Pinpoint the cell where the given text exists, returning its [X, Y] midpoint coordinate. 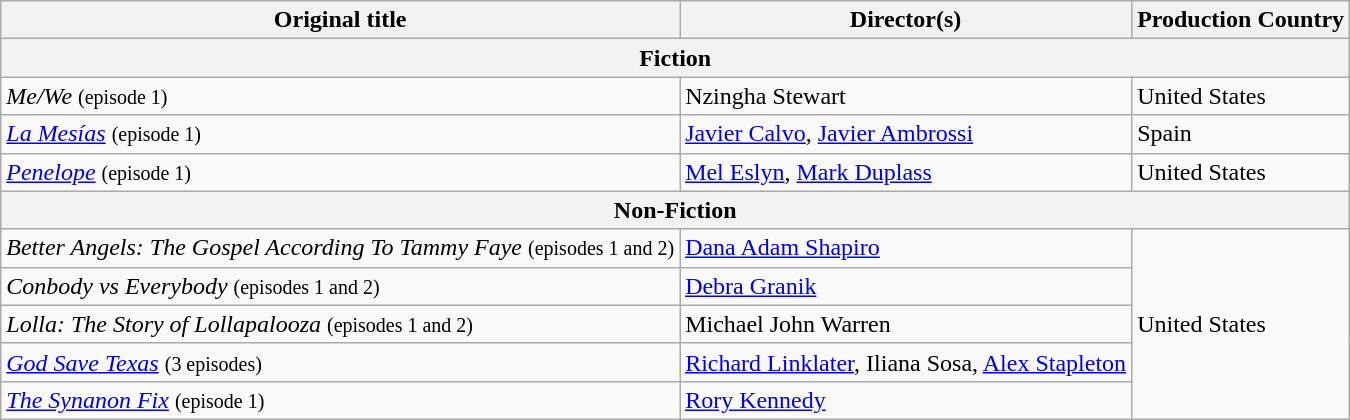
Richard Linklater, Iliana Sosa, Alex Stapleton [906, 362]
Javier Calvo, Javier Ambrossi [906, 134]
Mel Eslyn, Mark Duplass [906, 172]
Michael John Warren [906, 324]
God Save Texas (3 episodes) [340, 362]
Debra Granik [906, 286]
Spain [1241, 134]
Me/We (episode 1) [340, 96]
Production Country [1241, 20]
The Synanon Fix (episode 1) [340, 400]
Non-Fiction [676, 210]
Nzingha Stewart [906, 96]
Dana Adam Shapiro [906, 248]
Penelope (episode 1) [340, 172]
Better Angels: The Gospel According To Tammy Faye (episodes 1 and 2) [340, 248]
Conbody vs Everybody (episodes 1 and 2) [340, 286]
Rory Kennedy [906, 400]
Original title [340, 20]
Fiction [676, 58]
La Mesías (episode 1) [340, 134]
Director(s) [906, 20]
Lolla: The Story of Lollapalooza (episodes 1 and 2) [340, 324]
